Determine the (x, y) coordinate at the center of the cell enclosing the given text.  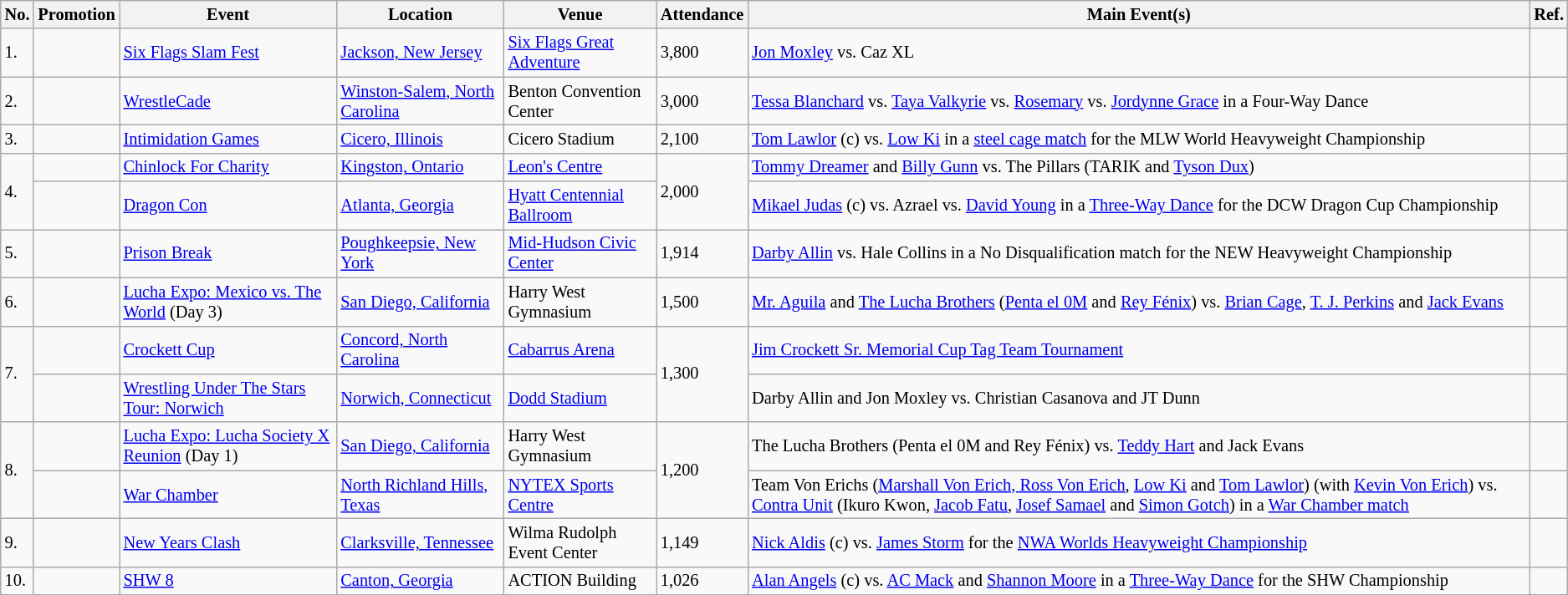
Hyatt Centennial Ballroom (580, 206)
Winston-Salem, North Carolina (420, 101)
6. (18, 302)
Mikael Judas (c) vs. Azrael vs. David Young in a Three-Way Dance for the DCW Dragon Cup Championship (1139, 206)
Wrestling Under The Stars Tour: Norwich (228, 398)
Jon Moxley vs. Caz XL (1139, 53)
Cabarrus Arena (580, 350)
Main Event(s) (1139, 14)
Atlanta, Georgia (420, 206)
1,914 (702, 253)
Jackson, New Jersey (420, 53)
North Richland Hills, Texas (420, 495)
Darby Allin vs. Hale Collins in a No Disqualification match for the NEW Heavyweight Championship (1139, 253)
5. (18, 253)
3,800 (702, 53)
Tommy Dreamer and Billy Gunn vs. The Pillars (TARIK and Tyson Dux) (1139, 167)
Clarksville, Tennessee (420, 542)
SHW 8 (228, 581)
8. (18, 470)
1,300 (702, 374)
Leon's Centre (580, 167)
Cicero, Illinois (420, 139)
Concord, North Carolina (420, 350)
2,100 (702, 139)
Attendance (702, 14)
Six Flags Slam Fest (228, 53)
Venue (580, 14)
Location (420, 14)
Lucha Expo: Lucha Society X Reunion (Day 1) (228, 446)
WrestleCade (228, 101)
NYTEX Sports Centre (580, 495)
New Years Clash (228, 542)
Event (228, 14)
2,000 (702, 191)
Darby Allin and Jon Moxley vs. Christian Casanova and JT Dunn (1139, 398)
Wilma Rudolph Event Center (580, 542)
2. (18, 101)
ACTION Building (580, 581)
Dragon Con (228, 206)
Ref. (1549, 14)
Norwich, Connecticut (420, 398)
No. (18, 14)
Jim Crockett Sr. Memorial Cup Tag Team Tournament (1139, 350)
Nick Aldis (c) vs. James Storm for the NWA Worlds Heavyweight Championship (1139, 542)
Prison Break (228, 253)
Lucha Expo: Mexico vs. The World (Day 3) (228, 302)
Six Flags Great Adventure (580, 53)
1,149 (702, 542)
War Chamber (228, 495)
Canton, Georgia (420, 581)
Kingston, Ontario (420, 167)
Tom Lawlor (c) vs. Low Ki in a steel cage match for the MLW World Heavyweight Championship (1139, 139)
Mid-Hudson Civic Center (580, 253)
Crockett Cup (228, 350)
Alan Angels (c) vs. AC Mack and Shannon Moore in a Three-Way Dance for the SHW Championship (1139, 581)
1,200 (702, 470)
1. (18, 53)
1,026 (702, 581)
3. (18, 139)
7. (18, 374)
The Lucha Brothers (Penta el 0M and Rey Fénix) vs. Teddy Hart and Jack Evans (1139, 446)
10. (18, 581)
Benton Convention Center (580, 101)
Mr. Aguila and The Lucha Brothers (Penta el 0M and Rey Fénix) vs. Brian Cage, T. J. Perkins and Jack Evans (1139, 302)
Intimidation Games (228, 139)
Chinlock For Charity (228, 167)
Dodd Stadium (580, 398)
9. (18, 542)
1,500 (702, 302)
Tessa Blanchard vs. Taya Valkyrie vs. Rosemary vs. Jordynne Grace in a Four-Way Dance (1139, 101)
Promotion (76, 14)
Poughkeepsie, New York (420, 253)
4. (18, 191)
3,000 (702, 101)
Cicero Stadium (580, 139)
